Extract the [x, y] coordinate from the center of the cell holding the provided text.  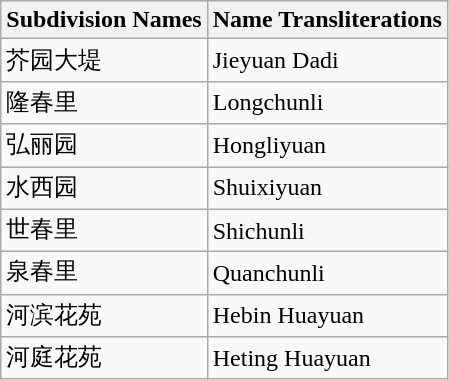
弘丽园 [104, 146]
河滨花苑 [104, 316]
Heting Huayuan [327, 358]
Name Transliterations [327, 20]
Jieyuan Dadi [327, 60]
水西园 [104, 188]
世春里 [104, 230]
Hebin Huayuan [327, 316]
泉春里 [104, 274]
Shuixiyuan [327, 188]
芥园大堤 [104, 60]
Shichunli [327, 230]
Longchunli [327, 102]
河庭花苑 [104, 358]
Hongliyuan [327, 146]
隆春里 [104, 102]
Subdivision Names [104, 20]
Quanchunli [327, 274]
